Detect which cell encompasses the target text, then output its (x, y) center coordinate. 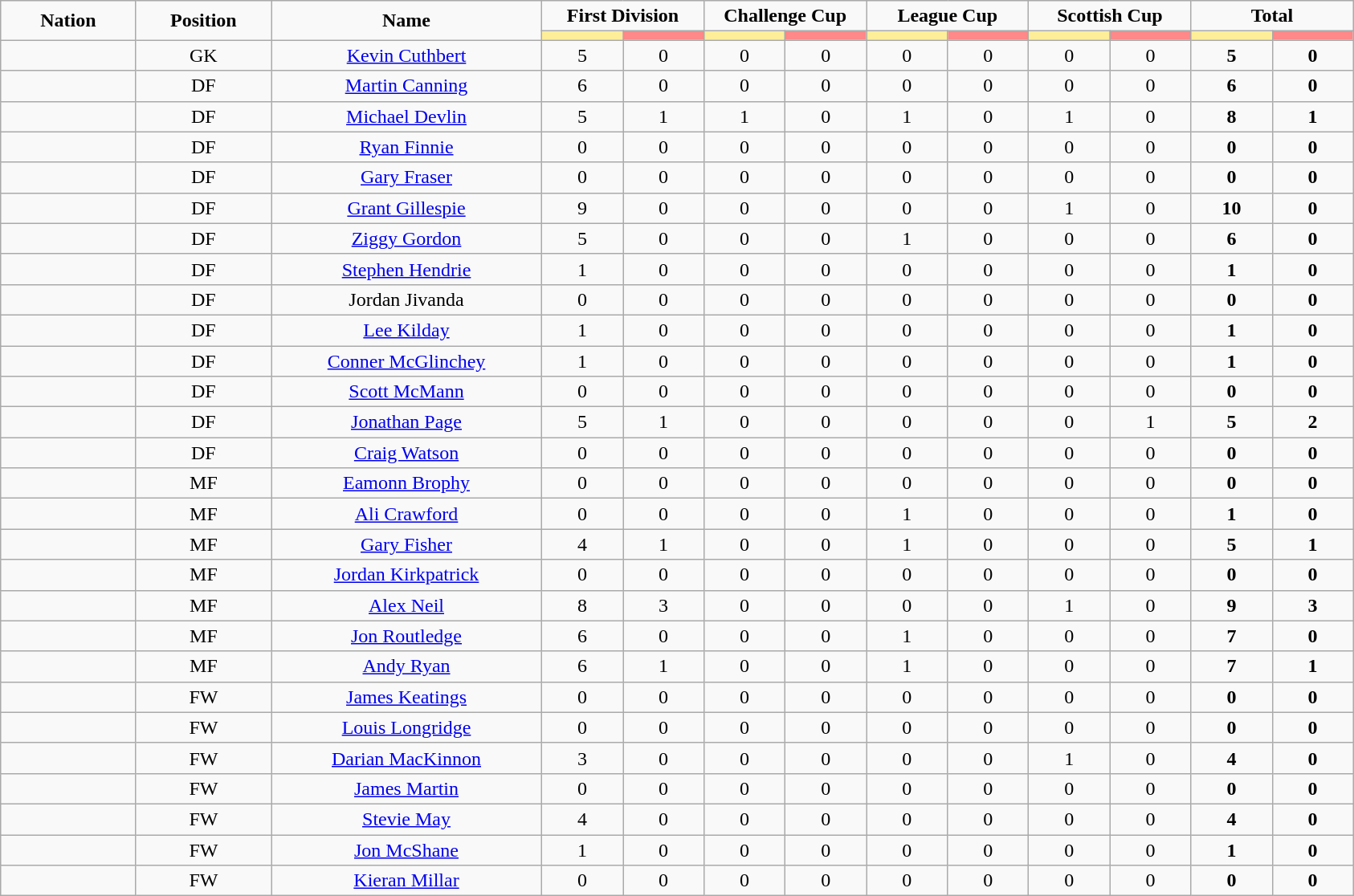
Stevie May (406, 819)
Lee Kilday (406, 330)
James Martin (406, 788)
Darian MacKinnon (406, 758)
Michael Devlin (406, 116)
Jordan Kirkpatrick (406, 575)
Andy Ryan (406, 666)
GK (203, 55)
Nation (68, 21)
Jon McShane (406, 850)
Gary Fisher (406, 544)
Total (1272, 16)
Scottish Cup (1110, 16)
Jonathan Page (406, 422)
Ryan Finnie (406, 147)
Name (406, 21)
Scott McMann (406, 392)
Louis Longridge (406, 727)
Challenge Cup (785, 16)
James Keatings (406, 697)
Position (203, 21)
2 (1312, 422)
Eamonn Brophy (406, 483)
Jon Routledge (406, 636)
Alex Neil (406, 605)
10 (1232, 208)
Gary Fraser (406, 177)
First Division (622, 16)
Kieran Millar (406, 881)
Craig Watson (406, 453)
Conner McGlinchey (406, 360)
Kevin Cuthbert (406, 55)
League Cup (948, 16)
Martin Canning (406, 86)
Ali Crawford (406, 514)
Ziggy Gordon (406, 238)
Stephen Hendrie (406, 269)
Jordan Jivanda (406, 299)
Grant Gillespie (406, 208)
